Return the (X, Y) coordinate for the center point of the cell that contains the specified text.  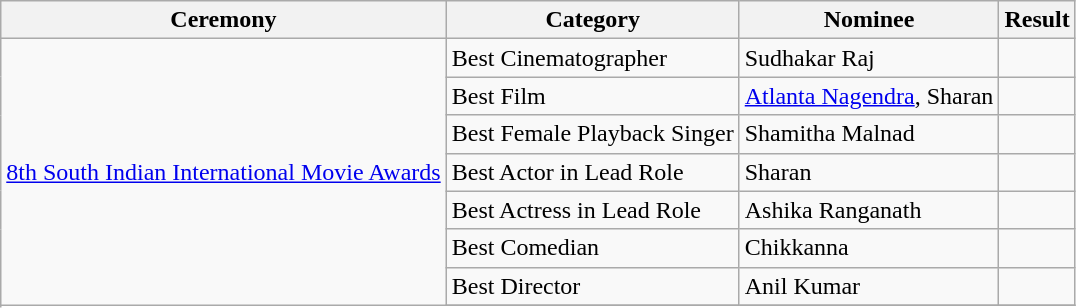
Ceremony (224, 20)
Best Female Playback Singer (592, 134)
Chikkanna (869, 248)
Best Comedian (592, 248)
8th South Indian International Movie Awards (224, 172)
Shamitha Malnad (869, 134)
Best Cinematographer (592, 58)
Sharan (869, 172)
Best Director (592, 286)
Anil Kumar (869, 286)
Sudhakar Raj (869, 58)
Result (1037, 20)
Best Actress in Lead Role (592, 210)
Best Actor in Lead Role (592, 172)
Best Film (592, 96)
Ashika Ranganath (869, 210)
Atlanta Nagendra, Sharan (869, 96)
Nominee (869, 20)
Category (592, 20)
